Pinpoint the cell where the given text exists, returning its [x, y] midpoint coordinate. 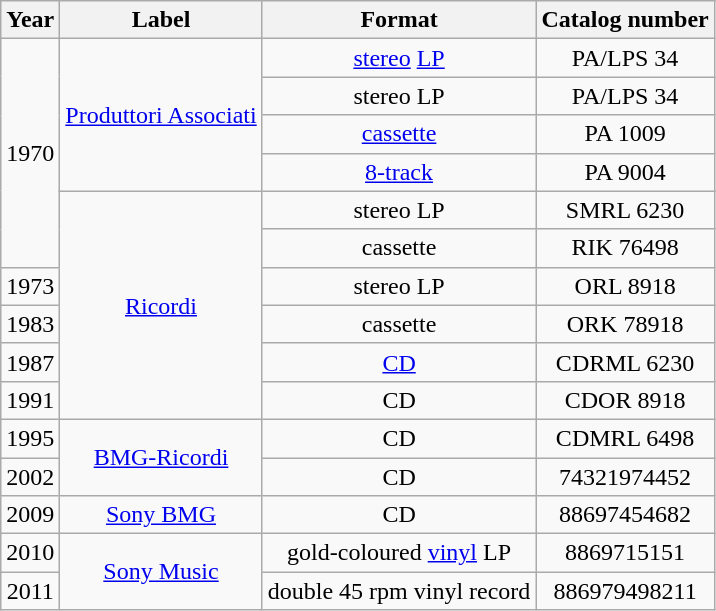
CDRML 6230 [625, 362]
Sony BMG [161, 515]
1970 [30, 153]
Produttori Associati [161, 115]
CDOR 8918 [625, 400]
1973 [30, 286]
2010 [30, 553]
8869715151 [625, 553]
SMRL 6230 [625, 210]
PA 9004 [625, 172]
1983 [30, 324]
Year [30, 20]
double 45 rpm vinyl record [399, 591]
2009 [30, 515]
RIK 76498 [625, 248]
Ricordi [161, 305]
2002 [30, 477]
Label [161, 20]
1987 [30, 362]
2011 [30, 591]
Catalog number [625, 20]
1995 [30, 438]
ORK 78918 [625, 324]
PA 1009 [625, 134]
Format [399, 20]
886979498211 [625, 591]
1991 [30, 400]
Sony Music [161, 572]
88697454682 [625, 515]
74321974452 [625, 477]
ORL 8918 [625, 286]
BMG-Ricordi [161, 457]
CDMRL 6498 [625, 438]
8-track [399, 172]
gold-coloured vinyl LP [399, 553]
